For the text-containing cell, return its midpoint in (x, y) coordinate format. 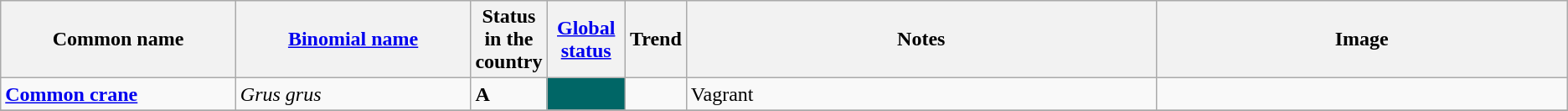
A (509, 94)
Common name (119, 40)
Notes (921, 40)
Global status (586, 40)
Vagrant (921, 94)
Trend (655, 40)
Status in the country (509, 40)
Common crane (119, 94)
Grus grus (353, 94)
Binomial name (353, 40)
Image (1362, 40)
